Capture the cell that displays the provided text and extract its (X, Y) central coordinate. 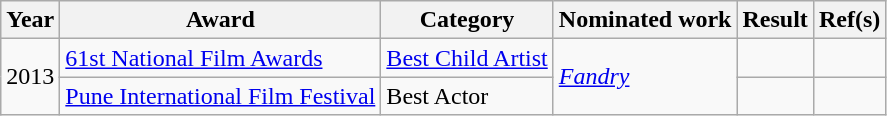
Year (30, 20)
Result (775, 20)
Best Child Artist (467, 58)
Fandry (645, 77)
Best Actor (467, 96)
Award (220, 20)
Ref(s) (849, 20)
61st National Film Awards (220, 58)
Nominated work (645, 20)
2013 (30, 77)
Pune International Film Festival (220, 96)
Category (467, 20)
